Detect which cell encompasses the target text, then output its (X, Y) center coordinate. 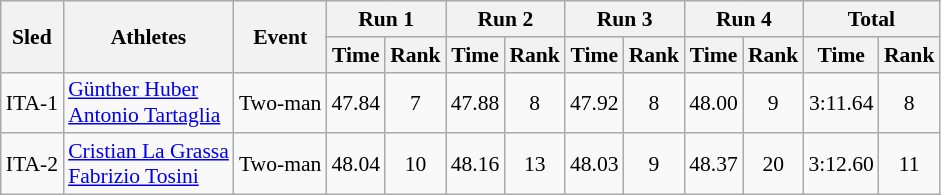
48.00 (714, 102)
Total (871, 19)
Athletes (148, 36)
48.37 (714, 164)
Sled (32, 36)
7 (416, 102)
3:12.60 (840, 164)
3:11.64 (840, 102)
Run 3 (624, 19)
20 (774, 164)
Günther HuberAntonio Tartaglia (148, 102)
Event (280, 36)
10 (416, 164)
Run 1 (386, 19)
ITA-2 (32, 164)
47.84 (356, 102)
47.92 (594, 102)
13 (534, 164)
Cristian La GrassaFabrizio Tosini (148, 164)
47.88 (476, 102)
11 (910, 164)
48.16 (476, 164)
ITA-1 (32, 102)
48.03 (594, 164)
Run 2 (506, 19)
Run 4 (744, 19)
48.04 (356, 164)
